Extract the [X, Y] coordinate from the center of the cell holding the provided text.  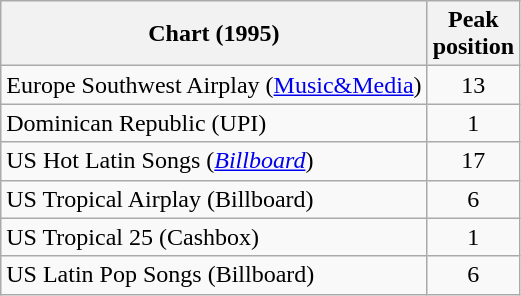
Dominican Republic (UPI) [214, 123]
17 [473, 161]
13 [473, 85]
Europe Southwest Airplay (Music&Media) [214, 85]
Peakposition [473, 34]
US Hot Latin Songs (Billboard) [214, 161]
Chart (1995) [214, 34]
US Latin Pop Songs (Billboard) [214, 275]
US Tropical Airplay (Billboard) [214, 199]
US Tropical 25 (Cashbox) [214, 237]
